Scan for the cell matching the given text and deliver its (X, Y) coordinate at center. 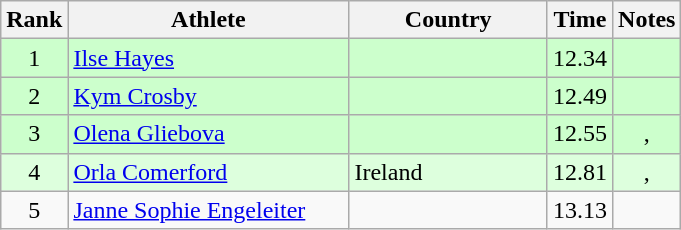
3 (34, 134)
Time (580, 20)
1 (34, 58)
13.13 (580, 210)
Rank (34, 20)
Orla Comerford (208, 172)
12.55 (580, 134)
2 (34, 96)
Ilse Hayes (208, 58)
Athlete (208, 20)
12.81 (580, 172)
Kym Crosby (208, 96)
12.34 (580, 58)
Olena Gliebova (208, 134)
Country (448, 20)
4 (34, 172)
Ireland (448, 172)
Janne Sophie Engeleiter (208, 210)
12.49 (580, 96)
5 (34, 210)
Notes (647, 20)
